Locate the cell with the specified text and output its (x, y) center coordinate. 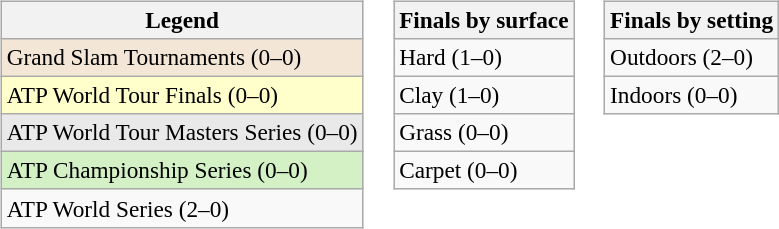
Legend (182, 20)
Outdoors (2–0) (692, 57)
Grand Slam Tournaments (0–0) (182, 57)
ATP Championship Series (0–0) (182, 171)
Finals by setting (692, 20)
Carpet (0–0) (484, 171)
Hard (1–0) (484, 57)
ATP World Tour Finals (0–0) (182, 95)
ATP World Tour Masters Series (0–0) (182, 133)
Indoors (0–0) (692, 95)
ATP World Series (2–0) (182, 208)
Finals by surface (484, 20)
Clay (1–0) (484, 95)
Grass (0–0) (484, 133)
